Output the (X, Y) coordinate of the center of the cell containing the given text.  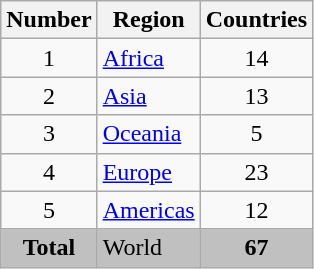
12 (256, 210)
Region (148, 20)
Americas (148, 210)
67 (256, 248)
World (148, 248)
4 (49, 172)
3 (49, 134)
2 (49, 96)
Asia (148, 96)
Oceania (148, 134)
Countries (256, 20)
14 (256, 58)
23 (256, 172)
1 (49, 58)
13 (256, 96)
Europe (148, 172)
Total (49, 248)
Africa (148, 58)
Number (49, 20)
